Identify which cell holds the provided text, then report its (x, y) central coordinate. 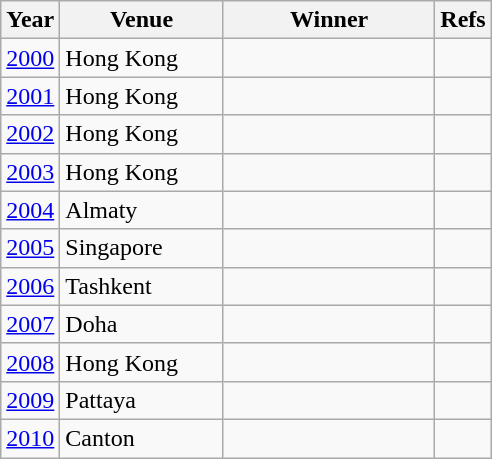
2005 (30, 248)
2009 (30, 400)
2010 (30, 438)
2004 (30, 210)
Venue (142, 20)
Pattaya (142, 400)
Almaty (142, 210)
2002 (30, 134)
Winner (329, 20)
2000 (30, 58)
2001 (30, 96)
2006 (30, 286)
Canton (142, 438)
Singapore (142, 248)
Doha (142, 324)
Refs (463, 20)
2008 (30, 362)
Tashkent (142, 286)
2003 (30, 172)
2007 (30, 324)
Year (30, 20)
